Extract the [X, Y] coordinate from the center of the cell holding the provided text.  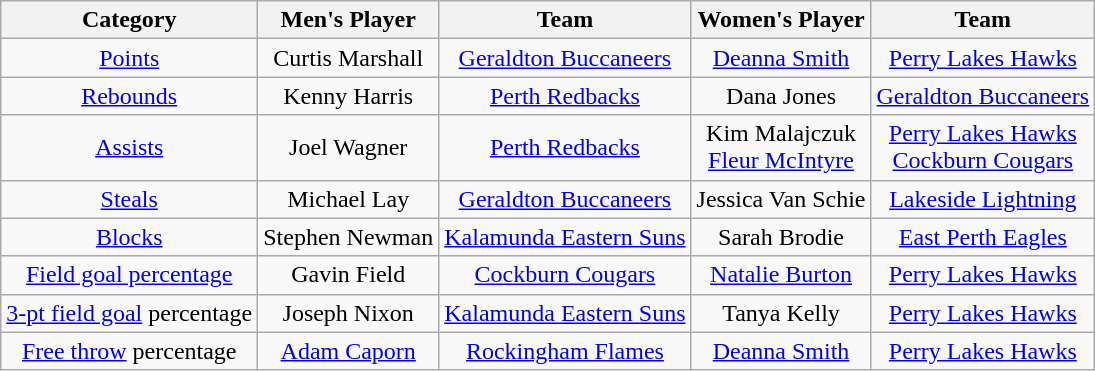
Jessica Van Schie [781, 199]
Kim MalajczukFleur McIntyre [781, 148]
East Perth Eagles [983, 237]
Sarah Brodie [781, 237]
Cockburn Cougars [565, 275]
3-pt field goal percentage [130, 313]
Gavin Field [348, 275]
Tanya Kelly [781, 313]
Rebounds [130, 96]
Dana Jones [781, 96]
Adam Caporn [348, 351]
Michael Lay [348, 199]
Blocks [130, 237]
Curtis Marshall [348, 58]
Field goal percentage [130, 275]
Perry Lakes HawksCockburn Cougars [983, 148]
Natalie Burton [781, 275]
Rockingham Flames [565, 351]
Lakeside Lightning [983, 199]
Free throw percentage [130, 351]
Joel Wagner [348, 148]
Assists [130, 148]
Kenny Harris [348, 96]
Stephen Newman [348, 237]
Joseph Nixon [348, 313]
Men's Player [348, 20]
Steals [130, 199]
Women's Player [781, 20]
Category [130, 20]
Points [130, 58]
